Search for the cell housing the specified text and yield its [x, y] center coordinate. 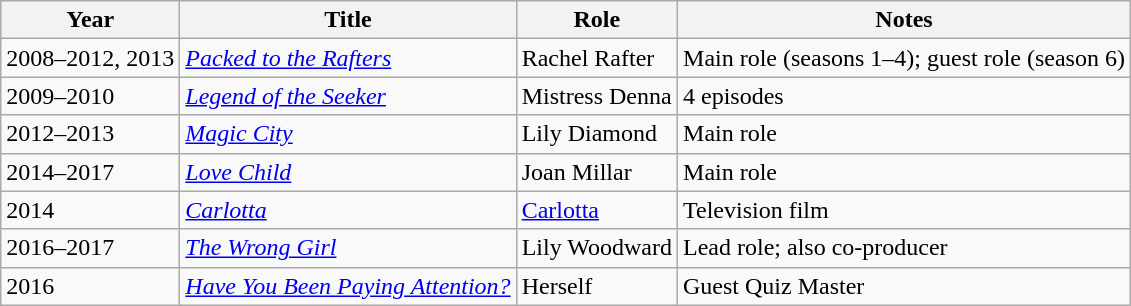
2012–2013 [90, 134]
2016 [90, 286]
Role [596, 20]
2009–2010 [90, 96]
Guest Quiz Master [904, 286]
Title [348, 20]
Have You Been Paying Attention? [348, 286]
Lily Diamond [596, 134]
Legend of the Seeker [348, 96]
Love Child [348, 172]
Main role (seasons 1–4); guest role (season 6) [904, 58]
Herself [596, 286]
Magic City [348, 134]
Packed to the Rafters [348, 58]
Television film [904, 210]
Mistress Denna [596, 96]
4 episodes [904, 96]
Joan Millar [596, 172]
Lily Woodward [596, 248]
Notes [904, 20]
2014 [90, 210]
2008–2012, 2013 [90, 58]
The Wrong Girl [348, 248]
2014–2017 [90, 172]
Lead role; also co-producer [904, 248]
Year [90, 20]
Rachel Rafter [596, 58]
2016–2017 [90, 248]
